From the cell containing the given text, extract its center point as (X, Y) coordinate. 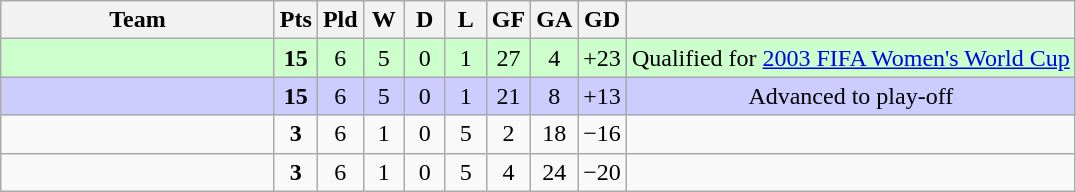
GF (508, 20)
21 (508, 96)
Pts (296, 20)
2 (508, 134)
24 (554, 172)
8 (554, 96)
Advanced to play-off (850, 96)
GD (602, 20)
+23 (602, 58)
W (384, 20)
−16 (602, 134)
L (466, 20)
Pld (340, 20)
18 (554, 134)
Team (138, 20)
−20 (602, 172)
27 (508, 58)
D (424, 20)
Qualified for 2003 FIFA Women's World Cup (850, 58)
+13 (602, 96)
GA (554, 20)
